Determine the (x, y) coordinate at the center of the cell enclosing the given text.  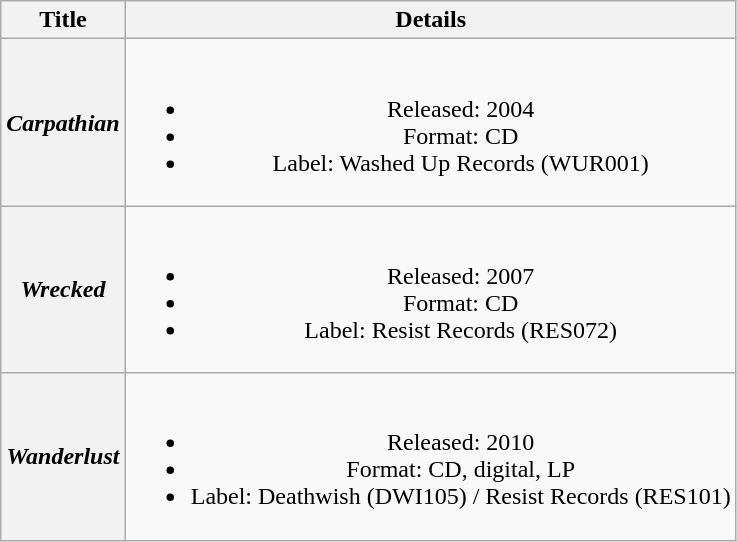
Wrecked (63, 290)
Carpathian (63, 122)
Title (63, 20)
Details (430, 20)
Wanderlust (63, 456)
Released: 2004Format: CDLabel: Washed Up Records (WUR001) (430, 122)
Released: 2007Format: CDLabel: Resist Records (RES072) (430, 290)
Released: 2010Format: CD, digital, LPLabel: Deathwish (DWI105) / Resist Records (RES101) (430, 456)
